Return the (X, Y) coordinate for the center point of the cell that contains the specified text.  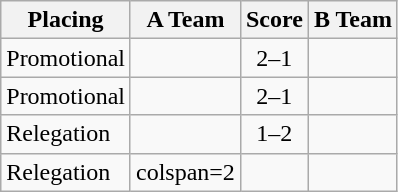
1–2 (274, 134)
A Team (185, 20)
colspan=2 (185, 172)
Score (274, 20)
B Team (352, 20)
Placing (66, 20)
